Locate the cell with the specified text and output its (x, y) center coordinate. 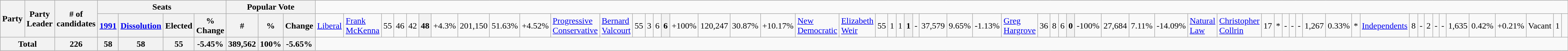
Change (299, 26)
30.87% (745, 26)
# (242, 26)
Liberal (329, 26)
-1.13% (987, 26)
9.65% (960, 26)
Party Leader (40, 19)
37,579 (933, 26)
1,635 (1458, 26)
% (271, 26)
# ofcandidates (76, 19)
36 (1044, 26)
7.11% (1142, 26)
-100% (1088, 26)
Elected (179, 26)
Vacant (1540, 26)
27,684 (1115, 26)
Dissolution (141, 26)
226 (76, 44)
Frank McKenna (363, 26)
1991 (108, 26)
Elizabeth Weir (858, 26)
Bernard Valcourt (616, 26)
Total (28, 44)
0 (1071, 26)
3 (649, 26)
+100% (684, 26)
+4.3% (445, 26)
-5.65% (299, 44)
Seats (162, 7)
-5.45% (210, 44)
2 (1429, 26)
+4.52% (535, 26)
201,150 (473, 26)
New Democratic (817, 26)
Party (12, 19)
120,247 (714, 26)
17 (1268, 26)
% Change (210, 26)
51.63% (505, 26)
1,267 (1314, 26)
42 (413, 26)
46 (400, 26)
48 (425, 26)
Greg Hargrove (1019, 26)
389,562 (242, 44)
Independents (1385, 26)
0.33% (1338, 26)
-14.09% (1171, 26)
0.42% (1482, 26)
Progressive Conservative (575, 26)
+0.21% (1511, 26)
+10.17% (778, 26)
100% (271, 44)
Christopher Collrin (1239, 26)
Natural Law (1202, 26)
Popular Vote (271, 7)
